From the cell containing the given text, extract its center point as [x, y] coordinate. 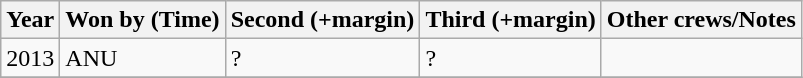
2013 [30, 58]
Other crews/Notes [701, 20]
Second (+margin) [322, 20]
Third (+margin) [510, 20]
Won by (Time) [142, 20]
Year [30, 20]
ANU [142, 58]
